Extract the (X, Y) coordinate from the center of the cell holding the provided text.  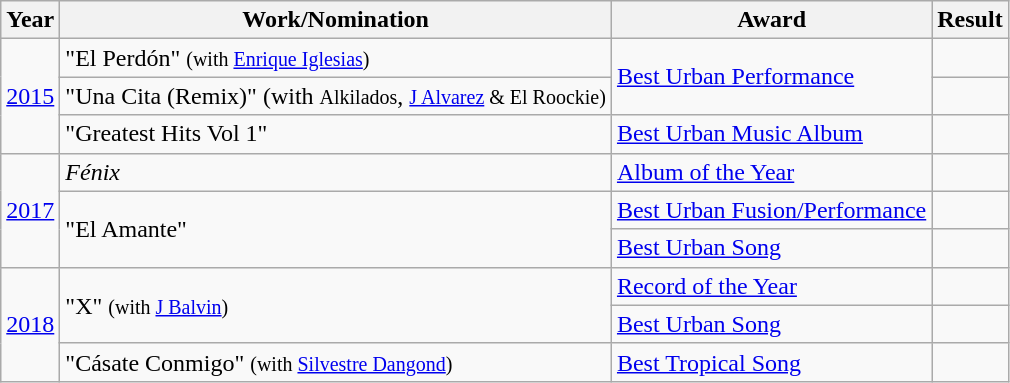
Year (30, 20)
Record of the Year (771, 286)
"X" (with J Balvin) (336, 305)
Best Tropical Song (771, 362)
"Greatest Hits Vol 1" (336, 134)
2015 (30, 96)
2017 (30, 210)
"Una Cita (Remix)" (with Alkilados, J Alvarez & El Roockie) (336, 96)
Work/Nomination (336, 20)
Fénix (336, 172)
Award (771, 20)
"El Amante" (336, 229)
Album of the Year (771, 172)
Best Urban Fusion/Performance (771, 210)
Best Urban Music Album (771, 134)
"El Perdón" (with Enrique Iglesias) (336, 58)
"Cásate Conmigo" (with Silvestre Dangond) (336, 362)
Result (970, 20)
2018 (30, 324)
Best Urban Performance (771, 77)
